Detect which cell encompasses the target text, then output its (x, y) center coordinate. 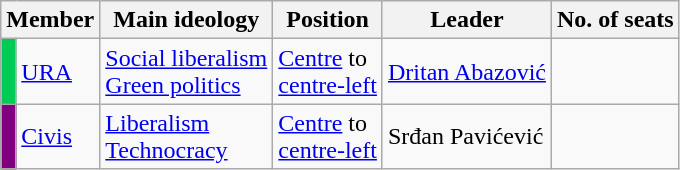
Dritan Abazović (466, 72)
LiberalismTechnocracy (186, 136)
Leader (466, 20)
Civis (58, 136)
Position (328, 20)
Member (50, 20)
URA (58, 72)
Social liberalismGreen politics (186, 72)
No. of seats (615, 20)
Main ideology (186, 20)
Srđan Pavićević (466, 136)
